Provide the (x, y) coordinate of the cell's center where the given text is located.  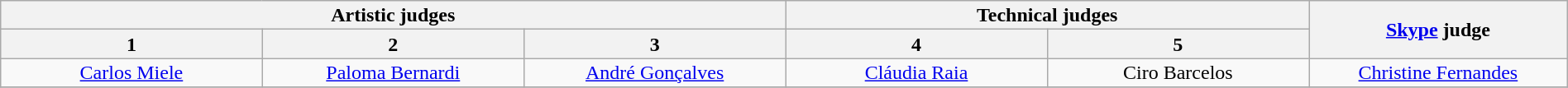
Artistic judges (394, 15)
2 (393, 44)
Christine Fernandes (1439, 72)
Paloma Bernardi (393, 72)
Skype judge (1439, 30)
5 (1178, 44)
Technical judges (1047, 15)
Ciro Barcelos (1178, 72)
3 (654, 44)
Carlos Miele (131, 72)
André Gonçalves (654, 72)
Cláudia Raia (916, 72)
1 (131, 44)
4 (916, 44)
